Identify which cell holds the provided text, then report its [X, Y] central coordinate. 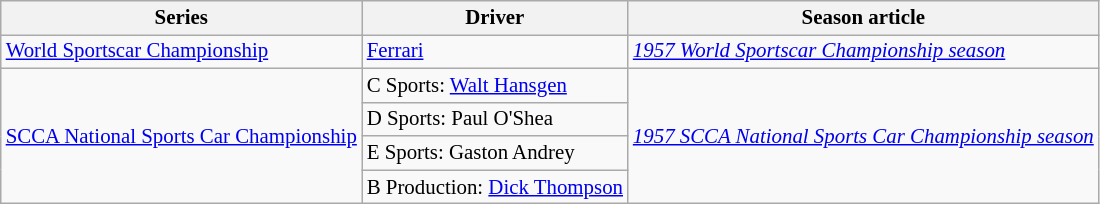
World Sportscar Championship [182, 51]
1957 World Sportscar Championship season [864, 51]
SCCA National Sports Car Championship [182, 136]
Series [182, 18]
Driver [495, 18]
Ferrari [495, 51]
E Sports: Gaston Andrey [495, 153]
B Production: Dick Thompson [495, 187]
1957 SCCA National Sports Car Championship season [864, 136]
Season article [864, 18]
C Sports: Walt Hansgen [495, 85]
D Sports: Paul O'Shea [495, 119]
